Output the (x, y) coordinate of the center of the cell containing the given text.  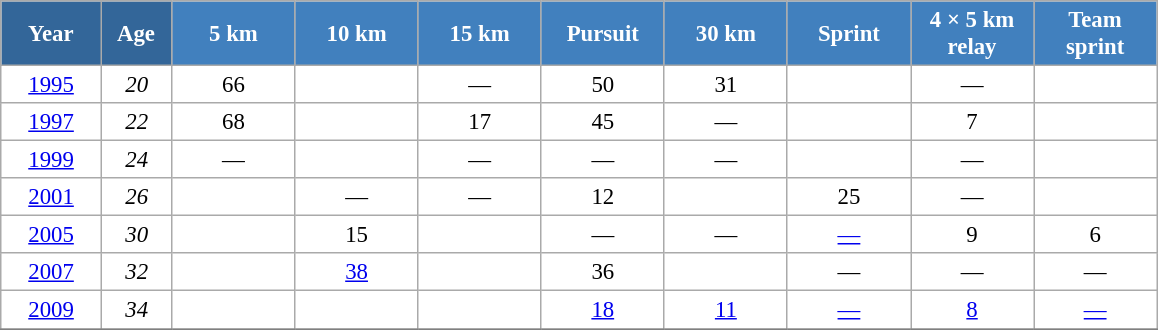
1999 (52, 160)
11 (726, 310)
4 × 5 km relay (972, 34)
7 (972, 122)
15 (356, 235)
Age (136, 34)
30 km (726, 34)
32 (136, 273)
20 (136, 85)
22 (136, 122)
18 (602, 310)
31 (726, 85)
Year (52, 34)
12 (602, 197)
5 km (234, 34)
25 (848, 197)
2007 (52, 273)
Sprint (848, 34)
2005 (52, 235)
38 (356, 273)
24 (136, 160)
17 (480, 122)
68 (234, 122)
8 (972, 310)
1997 (52, 122)
34 (136, 310)
9 (972, 235)
50 (602, 85)
66 (234, 85)
45 (602, 122)
2009 (52, 310)
Pursuit (602, 34)
30 (136, 235)
26 (136, 197)
15 km (480, 34)
36 (602, 273)
Team sprint (1096, 34)
1995 (52, 85)
6 (1096, 235)
10 km (356, 34)
2001 (52, 197)
